Find where the given text appears and provide that cell's center as [x, y] coordinate. 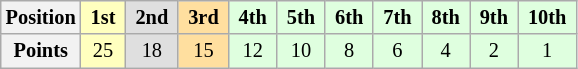
8th [446, 17]
1 [547, 51]
12 [253, 51]
18 [152, 51]
9th [494, 17]
10 [301, 51]
3rd [203, 17]
6th [349, 17]
2nd [152, 17]
2 [494, 51]
1st [104, 17]
5th [301, 17]
4th [253, 17]
Points [41, 51]
7th [397, 17]
Position [41, 17]
4 [446, 51]
8 [349, 51]
25 [104, 51]
15 [203, 51]
6 [397, 51]
10th [547, 17]
